Determine the [X, Y] coordinate at the center of the cell enclosing the given text.  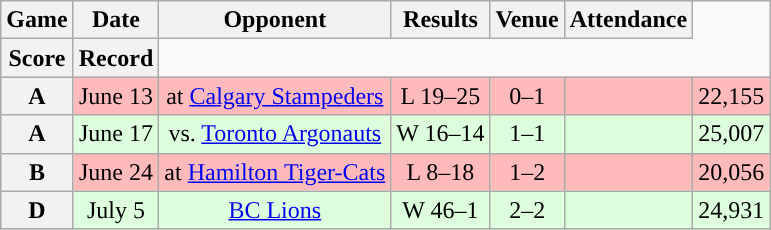
22,155 [732, 96]
W 16–14 [440, 134]
June 24 [116, 172]
0–1 [527, 96]
Game [37, 20]
BC Lions [275, 210]
Attendance [628, 20]
D [37, 210]
1–2 [527, 172]
June 13 [116, 96]
L 8–18 [440, 172]
20,056 [732, 172]
at Hamilton Tiger-Cats [275, 172]
Score [37, 58]
July 5 [116, 210]
at Calgary Stampeders [275, 96]
Results [440, 20]
Date [116, 20]
1–1 [527, 134]
Opponent [275, 20]
2–2 [527, 210]
25,007 [732, 134]
B [37, 172]
24,931 [732, 210]
L 19–25 [440, 96]
Record [116, 58]
W 46–1 [440, 210]
June 17 [116, 134]
Venue [527, 20]
vs. Toronto Argonauts [275, 134]
